Determine the (x, y) coordinate at the center of the cell enclosing the given text.  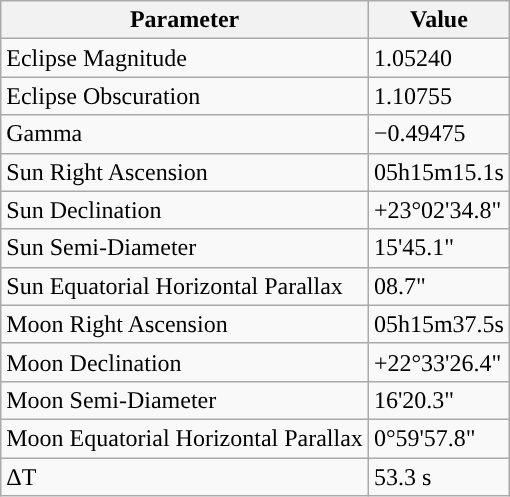
Moon Declination (185, 362)
+23°02'34.8" (438, 210)
Sun Equatorial Horizontal Parallax (185, 286)
53.3 s (438, 477)
0°59'57.8" (438, 438)
−0.49475 (438, 134)
+22°33'26.4" (438, 362)
15'45.1" (438, 248)
Eclipse Magnitude (185, 58)
Moon Right Ascension (185, 324)
Moon Semi-Diameter (185, 400)
Sun Semi-Diameter (185, 248)
05h15m15.1s (438, 172)
1.10755 (438, 96)
Eclipse Obscuration (185, 96)
Parameter (185, 20)
ΔT (185, 477)
Moon Equatorial Horizontal Parallax (185, 438)
05h15m37.5s (438, 324)
08.7" (438, 286)
Sun Declination (185, 210)
Value (438, 20)
1.05240 (438, 58)
Sun Right Ascension (185, 172)
Gamma (185, 134)
16'20.3" (438, 400)
